Return [x, y] of the center of cell containing provided text 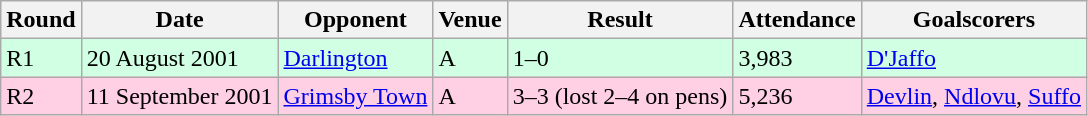
Attendance [797, 20]
R2 [41, 96]
Venue [470, 20]
3–3 (lost 2–4 on pens) [620, 96]
Opponent [356, 20]
Darlington [356, 58]
Result [620, 20]
Goalscorers [974, 20]
11 September 2001 [180, 96]
Devlin, Ndlovu, Suffo [974, 96]
Date [180, 20]
5,236 [797, 96]
20 August 2001 [180, 58]
Round [41, 20]
3,983 [797, 58]
R1 [41, 58]
Grimsby Town [356, 96]
1–0 [620, 58]
D'Jaffo [974, 58]
